Scan for the cell matching the given text and deliver its [X, Y] coordinate at center. 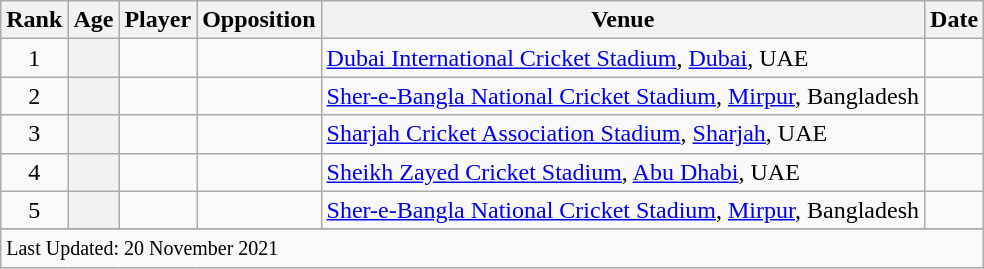
1 [34, 58]
Last Updated: 20 November 2021 [492, 248]
Date [954, 20]
Opposition [259, 20]
5 [34, 210]
Player [158, 20]
4 [34, 172]
2 [34, 96]
Sharjah Cricket Association Stadium, Sharjah, UAE [622, 134]
Venue [622, 20]
Age [94, 20]
Dubai International Cricket Stadium, Dubai, UAE [622, 58]
Rank [34, 20]
3 [34, 134]
Sheikh Zayed Cricket Stadium, Abu Dhabi, UAE [622, 172]
